For the text-containing cell, return its midpoint in (X, Y) coordinate format. 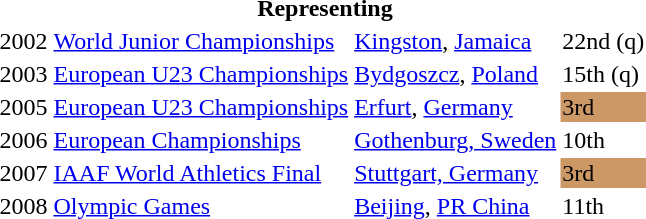
15th (q) (604, 74)
22nd (q) (604, 41)
World Junior Championships (201, 41)
IAAF World Athletics Final (201, 173)
Kingston, Jamaica (456, 41)
Stuttgart, Germany (456, 173)
Erfurt, Germany (456, 107)
Bydgoszcz, Poland (456, 74)
10th (604, 140)
European Championships (201, 140)
Gothenburg, Sweden (456, 140)
